Scan for the cell matching the given text and deliver its (x, y) coordinate at center. 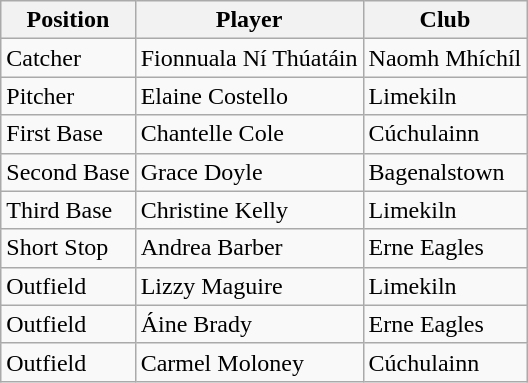
Bagenalstown (445, 172)
Catcher (68, 58)
Position (68, 20)
Naomh Mhíchíl (445, 58)
Fionnuala Ní Thúatáin (249, 58)
Elaine Costello (249, 96)
First Base (68, 134)
Third Base (68, 210)
Áine Brady (249, 324)
Christine Kelly (249, 210)
Lizzy Maguire (249, 286)
Second Base (68, 172)
Club (445, 20)
Short Stop (68, 248)
Chantelle Cole (249, 134)
Grace Doyle (249, 172)
Andrea Barber (249, 248)
Player (249, 20)
Carmel Moloney (249, 362)
Pitcher (68, 96)
